Locate the cell with the specified text and output its [X, Y] center coordinate. 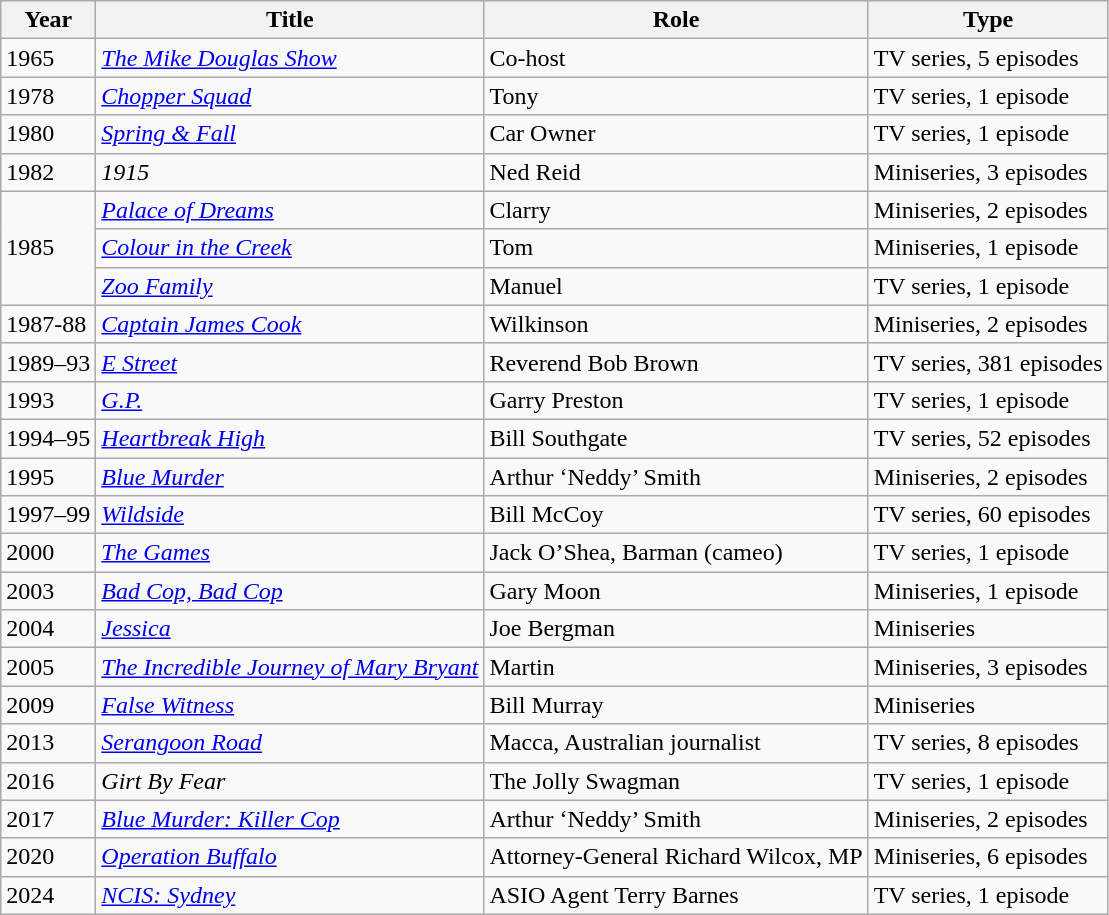
1978 [48, 96]
1994–95 [48, 438]
1985 [48, 248]
Attorney-General Richard Wilcox, MP [676, 857]
Bill Murray [676, 705]
The Incredible Journey of Mary Bryant [290, 667]
Tom [676, 248]
Chopper Squad [290, 96]
ASIO Agent Terry Barnes [676, 895]
Blue Murder: Killer Cop [290, 819]
1987-88 [48, 324]
Year [48, 20]
Palace of Dreams [290, 210]
TV series, 60 episodes [988, 515]
Gary Moon [676, 591]
1989–93 [48, 362]
2009 [48, 705]
Tony [676, 96]
1980 [48, 134]
Co-host [676, 58]
1993 [48, 400]
2005 [48, 667]
1982 [48, 172]
Type [988, 20]
The Games [290, 553]
Bill McCoy [676, 515]
2004 [48, 629]
Jessica [290, 629]
Garry Preston [676, 400]
1995 [48, 477]
1965 [48, 58]
Zoo Family [290, 286]
Martin [676, 667]
2017 [48, 819]
Joe Bergman [676, 629]
G.P. [290, 400]
The Mike Douglas Show [290, 58]
Jack O’Shea, Barman (cameo) [676, 553]
2013 [48, 743]
Serangoon Road [290, 743]
Ned Reid [676, 172]
TV series, 8 episodes [988, 743]
Clarry [676, 210]
Spring & Fall [290, 134]
TV series, 381 episodes [988, 362]
Bad Cop, Bad Cop [290, 591]
1997–99 [48, 515]
Captain James Cook [290, 324]
E Street [290, 362]
2024 [48, 895]
False Witness [290, 705]
Title [290, 20]
2020 [48, 857]
TV series, 52 episodes [988, 438]
Colour in the Creek [290, 248]
Miniseries, 6 episodes [988, 857]
NCIS: Sydney [290, 895]
Girt By Fear [290, 781]
Reverend Bob Brown [676, 362]
Blue Murder [290, 477]
Manuel [676, 286]
Heartbreak High [290, 438]
Wildside [290, 515]
Role [676, 20]
2016 [48, 781]
Wilkinson [676, 324]
2003 [48, 591]
1915 [290, 172]
The Jolly Swagman [676, 781]
Car Owner [676, 134]
Operation Buffalo [290, 857]
Bill Southgate [676, 438]
Macca, Australian journalist [676, 743]
TV series, 5 episodes [988, 58]
2000 [48, 553]
